Return the (x, y) coordinate for the center point of the cell that contains the specified text.  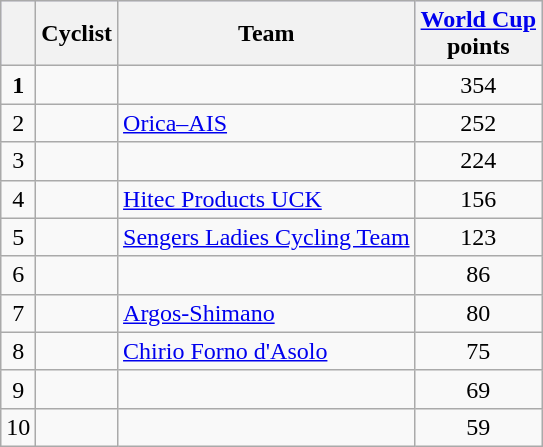
59 (478, 427)
156 (478, 199)
6 (18, 275)
1 (18, 85)
2 (18, 123)
252 (478, 123)
3 (18, 161)
10 (18, 427)
5 (18, 237)
7 (18, 313)
75 (478, 351)
224 (478, 161)
Cyclist (77, 34)
Team (267, 34)
Orica–AIS (267, 123)
80 (478, 313)
86 (478, 275)
4 (18, 199)
World Cuppoints (478, 34)
354 (478, 85)
9 (18, 389)
8 (18, 351)
Chirio Forno d'Asolo (267, 351)
Sengers Ladies Cycling Team (267, 237)
69 (478, 389)
123 (478, 237)
Argos-Shimano (267, 313)
Hitec Products UCK (267, 199)
